Capture the cell that displays the provided text and extract its [x, y] central coordinate. 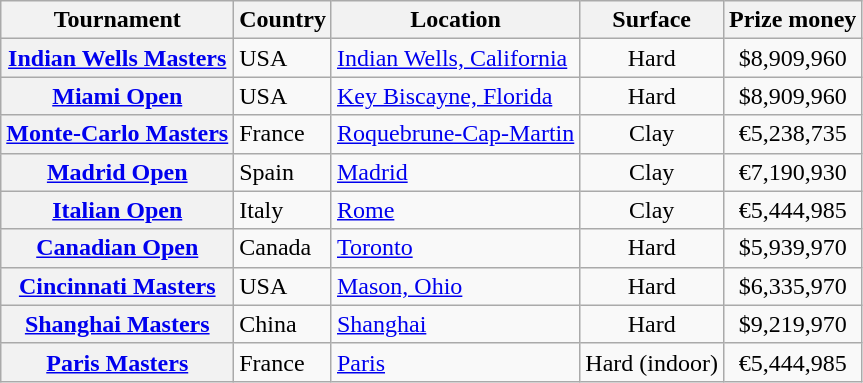
Surface [652, 20]
Mason, Ohio [455, 286]
Canada [283, 248]
Rome [455, 210]
Shanghai Masters [118, 324]
Miami Open [118, 96]
Italian Open [118, 210]
€7,190,930 [793, 172]
Italy [283, 210]
Paris Masters [118, 362]
Paris [455, 362]
Spain [283, 172]
Prize money [793, 20]
Hard (indoor) [652, 362]
$5,939,970 [793, 248]
Roquebrune-Cap-Martin [455, 134]
Madrid [455, 172]
Shanghai [455, 324]
Tournament [118, 20]
Monte-Carlo Masters [118, 134]
Toronto [455, 248]
$6,335,970 [793, 286]
Madrid Open [118, 172]
China [283, 324]
Indian Wells Masters [118, 58]
€5,238,735 [793, 134]
Location [455, 20]
Key Biscayne, Florida [455, 96]
Cincinnati Masters [118, 286]
$9,219,970 [793, 324]
Country [283, 20]
Indian Wells, California [455, 58]
Canadian Open [118, 248]
